Extract the (x, y) coordinate from the center of the cell holding the provided text.  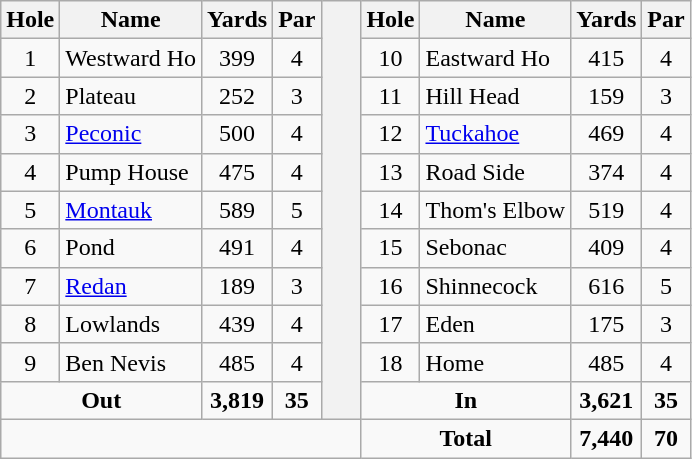
439 (238, 324)
374 (606, 172)
16 (390, 286)
Road Side (496, 172)
252 (238, 96)
189 (238, 286)
491 (238, 248)
Redan (131, 286)
15 (390, 248)
2 (30, 96)
11 (390, 96)
475 (238, 172)
589 (238, 210)
70 (666, 438)
469 (606, 134)
500 (238, 134)
3,819 (238, 400)
7 (30, 286)
Total (466, 438)
7,440 (606, 438)
409 (606, 248)
1 (30, 58)
13 (390, 172)
Out (102, 400)
Ben Nevis (131, 362)
9 (30, 362)
Peconic (131, 134)
616 (606, 286)
18 (390, 362)
Eden (496, 324)
10 (390, 58)
Shinnecock (496, 286)
Hill Head (496, 96)
12 (390, 134)
399 (238, 58)
Sebonac (496, 248)
519 (606, 210)
Home (496, 362)
6 (30, 248)
14 (390, 210)
Westward Ho (131, 58)
3,621 (606, 400)
Tuckahoe (496, 134)
Plateau (131, 96)
Montauk (131, 210)
Pond (131, 248)
17 (390, 324)
159 (606, 96)
8 (30, 324)
Thom's Elbow (496, 210)
In (466, 400)
Lowlands (131, 324)
175 (606, 324)
Eastward Ho (496, 58)
415 (606, 58)
Pump House (131, 172)
